From the cell containing the given text, extract its center point as [x, y] coordinate. 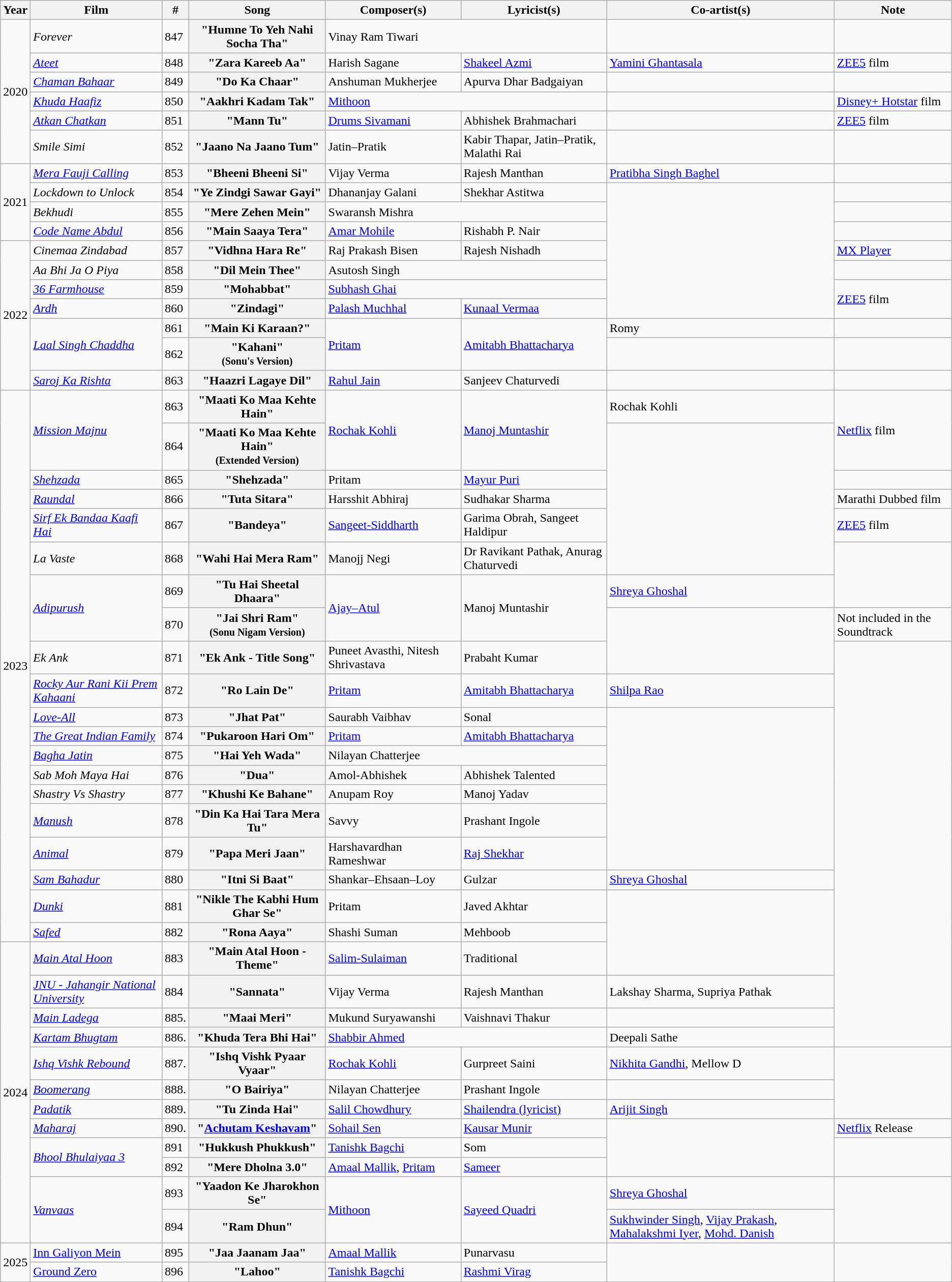
Mera Fauji Calling [97, 173]
Bhool Bhulaiyaa 3 [97, 1157]
2023 [15, 666]
Lakshay Sharma, Supriya Pathak [720, 992]
892 [176, 1167]
"Hai Yeh Wada" [257, 756]
Garima Obrah, Sangeet Haldipur [534, 525]
Love-All [97, 717]
Deepali Sathe [720, 1037]
875 [176, 756]
Raj Prakash Bisen [393, 250]
Not included in the Soundtrack [893, 624]
Anshuman Mukherjee [393, 82]
848 [176, 63]
Rishabh P. Nair [534, 231]
Shilpa Rao [720, 691]
Palash Muchhal [393, 309]
Sirf Ek Bandaa Kaafi Hai [97, 525]
2021 [15, 202]
Yamini Ghantasala [720, 63]
"Zindagi" [257, 309]
891 [176, 1148]
# [176, 10]
881 [176, 906]
2025 [15, 1262]
Mukund Suryawanshi [393, 1018]
Safed [97, 932]
Romy [720, 328]
Atkan Chatkan [97, 121]
Gulzar [534, 880]
Netflix film [893, 430]
Dr Ravikant Pathak, Anurag Chaturvedi [534, 558]
Raj Shekhar [534, 853]
Punarvasu [534, 1253]
The Great Indian Family [97, 736]
883 [176, 958]
Amar Mohile [393, 231]
"Mere Dholna 3.0" [257, 1167]
MX Player [893, 250]
"Bandeya" [257, 525]
Sanjeev Chaturvedi [534, 380]
"Zara Kareeb Aa" [257, 63]
896 [176, 1272]
877 [176, 794]
"Jaa Jaanam Jaa" [257, 1253]
"Main Saaya Tera" [257, 231]
868 [176, 558]
"Pukaroon Hari Om" [257, 736]
Sab Moh Maya Hai [97, 775]
Marathi Dubbed film [893, 499]
Film [97, 10]
Khuda Haafiz [97, 101]
Dunki [97, 906]
Javed Akhtar [534, 906]
Sohail Sen [393, 1128]
Shakeel Azmi [534, 63]
Main Ladega [97, 1018]
"Sannata" [257, 992]
Adipurush [97, 608]
Arijit Singh [720, 1109]
Swaransh Mishra [466, 212]
"Yaadon Ke Jharokhon Se" [257, 1193]
850 [176, 101]
Animal [97, 853]
879 [176, 853]
"Do Ka Chaar" [257, 82]
Lyricist(s) [534, 10]
Harsshit Abhiraj [393, 499]
2020 [15, 92]
Vinay Ram Tiwari [466, 37]
Sukhwinder Singh, Vijay Prakash, Mahalakshmi Iyer, Mohd. Danish [720, 1227]
851 [176, 121]
853 [176, 173]
Aa Bhi Ja O Piya [97, 270]
Vaishnavi Thakur [534, 1018]
Salim-Sulaiman [393, 958]
Ishq Vishk Rebound [97, 1063]
Smile Simi [97, 146]
Song [257, 10]
"Haazri Lagaye Dil" [257, 380]
Shehzada [97, 480]
Traditional [534, 958]
887. [176, 1063]
Abhishek Brahmachari [534, 121]
Rajesh Nishadh [534, 250]
876 [176, 775]
Ateet [97, 63]
894 [176, 1227]
Inn Galiyon Mein [97, 1253]
"Ek Ank - Title Song" [257, 657]
878 [176, 821]
886. [176, 1037]
Lockdown to Unlock [97, 192]
Shashi Suman [393, 932]
Nikhita Gandhi, Mellow D [720, 1063]
864 [176, 446]
Rahul Jain [393, 380]
Kartam Bhugtam [97, 1037]
874 [176, 736]
Apurva Dhar Badgaiyan [534, 82]
"Achutam Keshavam" [257, 1128]
855 [176, 212]
"Wahi Hai Mera Ram" [257, 558]
Drums Sivamani [393, 121]
"Maati Ko Maa Kehte Hain" [257, 407]
"Jaano Na Jaano Tum" [257, 146]
Shailendra (lyricist) [534, 1109]
858 [176, 270]
Vanvaas [97, 1210]
Shabbir Ahmed [466, 1037]
Netflix Release [893, 1128]
Jatin–Pratik [393, 146]
"Main Atal Hoon - Theme" [257, 958]
Ground Zero [97, 1272]
867 [176, 525]
865 [176, 480]
Manojj Negi [393, 558]
Prabaht Kumar [534, 657]
888. [176, 1089]
856 [176, 231]
Co-artist(s) [720, 10]
Amaal Mallik, Pritam [393, 1167]
Kausar Munir [534, 1128]
Sangeet-Siddharth [393, 525]
"Vidhna Hara Re" [257, 250]
"Main Ki Karaan?" [257, 328]
854 [176, 192]
"Papa Meri Jaan" [257, 853]
Sameer [534, 1167]
JNU - Jahangir National University [97, 992]
Padatik [97, 1109]
872 [176, 691]
"Dil Mein Thee" [257, 270]
Som [534, 1148]
"Khushi Ke Bahane" [257, 794]
"Humne To Yeh Nahi Socha Tha" [257, 37]
Anupam Roy [393, 794]
Sayeed Quadri [534, 1210]
Shekhar Astitwa [534, 192]
Ek Ank [97, 657]
Mehboob [534, 932]
884 [176, 992]
Disney+ Hotstar film [893, 101]
885. [176, 1018]
"Jhat Pat" [257, 717]
Chaman Bahaar [97, 82]
Subhash Ghai [466, 289]
Abhishek Talented [534, 775]
"Bheeni Bheeni Si" [257, 173]
Salil Chowdhury [393, 1109]
36 Farmhouse [97, 289]
"Itni Si Baat" [257, 880]
Amol-Abhishek [393, 775]
Cinemaa Zindabad [97, 250]
861 [176, 328]
895 [176, 1253]
Gurpreet Saini [534, 1063]
Ardh [97, 309]
849 [176, 82]
La Vaste [97, 558]
893 [176, 1193]
"Mohabbat" [257, 289]
"Khuda Tera Bhi Hai" [257, 1037]
Saurabh Vaibhav [393, 717]
"Ye Zindgi Sawar Gayi" [257, 192]
Ajay–Atul [393, 608]
Kunaal Vermaa [534, 309]
Asutosh Singh [466, 270]
Shankar–Ehsaan–Loy [393, 880]
Manush [97, 821]
Rashmi Virag [534, 1272]
Sudhakar Sharma [534, 499]
2024 [15, 1092]
869 [176, 591]
871 [176, 657]
889. [176, 1109]
Mayur Puri [534, 480]
"Mere Zehen Mein" [257, 212]
"Ishq Vishk Pyaar Vyaar" [257, 1063]
Year [15, 10]
2022 [15, 315]
Harish Sagane [393, 63]
"Din Ka Hai Tara Mera Tu" [257, 821]
Saroj Ka Rishta [97, 380]
"Dua" [257, 775]
870 [176, 624]
Forever [97, 37]
"Maai Meri" [257, 1018]
"Shehzada" [257, 480]
Amaal Mallik [393, 1253]
882 [176, 932]
Puneet Avasthi, Nitesh Shrivastava [393, 657]
Main Atal Hoon [97, 958]
"Tu Zinda Hai" [257, 1109]
860 [176, 309]
"Rona Aaya" [257, 932]
Composer(s) [393, 10]
857 [176, 250]
"Tu Hai Sheetal Dhaara" [257, 591]
890. [176, 1128]
Manoj Yadav [534, 794]
Note [893, 10]
"Tuta Sitara" [257, 499]
847 [176, 37]
"Hukkush Phukkush" [257, 1148]
862 [176, 354]
Bagha Jatin [97, 756]
"Jai Shri Ram"(Sonu Nigam Version) [257, 624]
852 [176, 146]
"Ro Lain De" [257, 691]
Raundal [97, 499]
Pratibha Singh Baghel [720, 173]
Sam Bahadur [97, 880]
Laal Singh Chaddha [97, 345]
"Mann Tu" [257, 121]
Rocky Aur Rani Kii Prem Kahaani [97, 691]
"Kahani"(Sonu's Version) [257, 354]
Sonal [534, 717]
"O Bairiya" [257, 1089]
Boomerang [97, 1089]
"Aakhri Kadam Tak" [257, 101]
Bekhudi [97, 212]
Kabir Thapar, Jatin–Pratik, Malathi Rai [534, 146]
Harshavardhan Rameshwar [393, 853]
"Maati Ko Maa Kehte Hain"(Extended Version) [257, 446]
"Lahoo" [257, 1272]
Shastry Vs Shastry [97, 794]
Dhananjay Galani [393, 192]
873 [176, 717]
Maharaj [97, 1128]
859 [176, 289]
"Nikle The Kabhi Hum Ghar Se" [257, 906]
866 [176, 499]
Savvy [393, 821]
Code Name Abdul [97, 231]
Mission Majnu [97, 430]
"Ram Dhun" [257, 1227]
880 [176, 880]
